Pinpoint the cell where the given text exists, returning its [X, Y] midpoint coordinate. 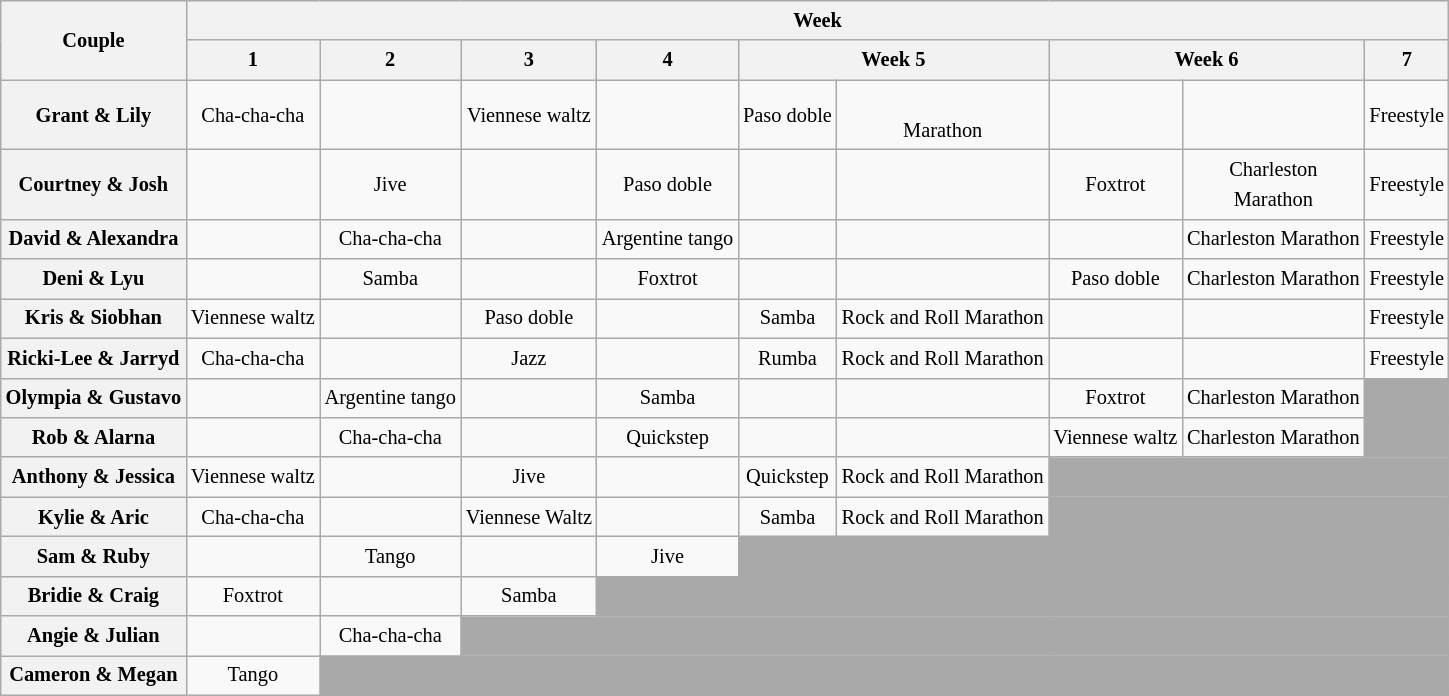
Week [818, 20]
Kris & Siobhan [94, 318]
Couple [94, 40]
Viennese Waltz [529, 517]
David & Alexandra [94, 239]
Rob & Alarna [94, 437]
Ricki-Lee & Jarryd [94, 358]
Angie & Julian [94, 636]
Jazz [529, 358]
Kylie & Aric [94, 517]
Cameron & Megan [94, 675]
Anthony & Jessica [94, 477]
Grant & Lily [94, 115]
Rumba [788, 358]
Olympia & Gustavo [94, 398]
3 [529, 60]
1 [253, 60]
Deni & Lyu [94, 279]
Week 6 [1207, 60]
CharlestonMarathon [1273, 184]
Marathon [943, 115]
4 [668, 60]
7 [1407, 60]
Week 5 [893, 60]
Bridie & Craig [94, 596]
Sam & Ruby [94, 556]
Courtney & Josh [94, 184]
2 [390, 60]
